Determine the (x, y) coordinate at the center of the cell enclosing the given text.  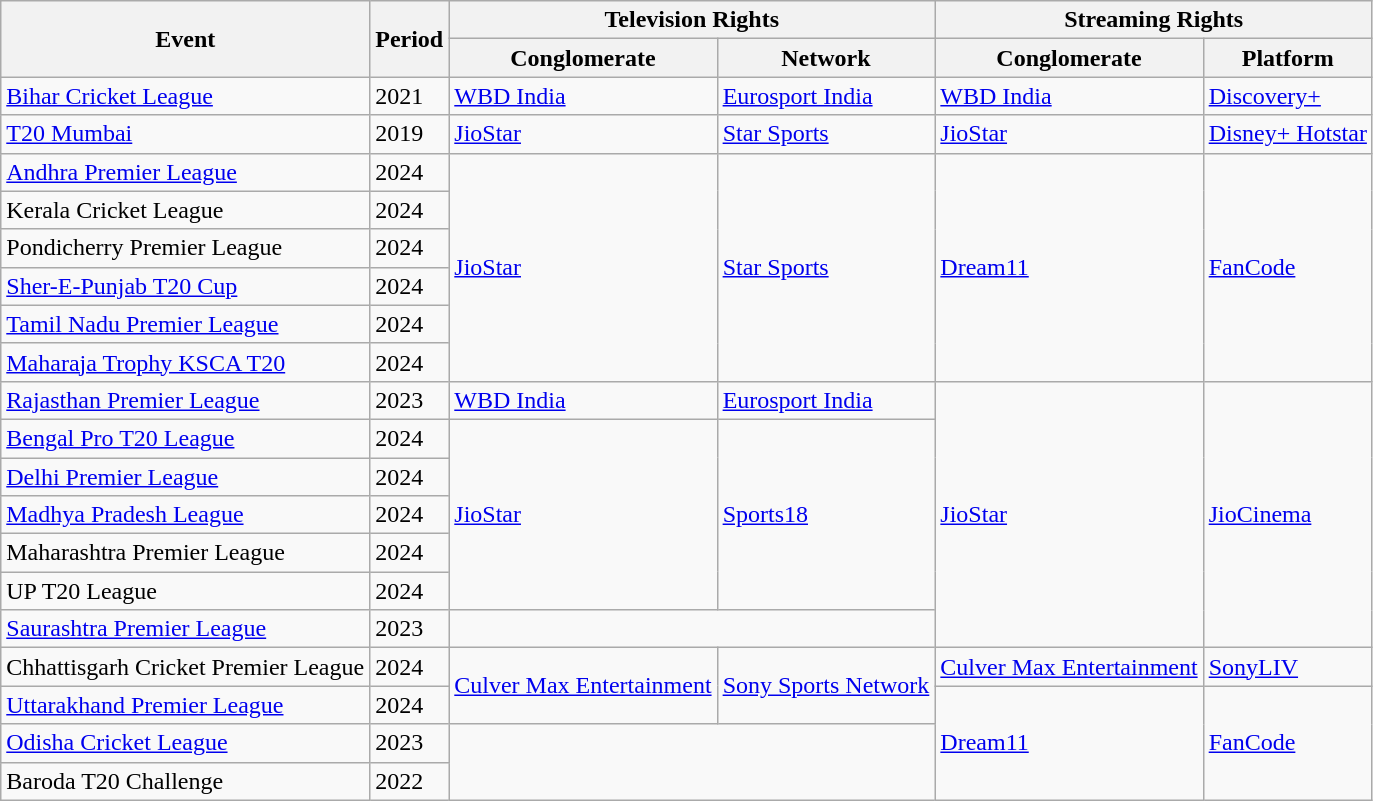
Streaming Rights (1154, 20)
Chhattisgarh Cricket Premier League (186, 667)
Event (186, 39)
Maharashtra Premier League (186, 553)
Tamil Nadu Premier League (186, 324)
UP T20 League (186, 591)
Saurashtra Premier League (186, 629)
Bihar Cricket League (186, 96)
Kerala Cricket League (186, 210)
2019 (410, 134)
Sher-E-Punjab T20 Cup (186, 286)
Sony Sports Network (826, 686)
SonyLIV (1288, 667)
Network (826, 58)
Uttarakhand Premier League (186, 705)
Period (410, 39)
Andhra Premier League (186, 172)
Discovery+ (1288, 96)
Sports18 (826, 514)
Pondicherry Premier League (186, 248)
Madhya Pradesh League (186, 515)
Television Rights (692, 20)
Bengal Pro T20 League (186, 438)
2022 (410, 781)
Maharaja Trophy KSCA T20 (186, 362)
Delhi Premier League (186, 477)
Odisha Cricket League (186, 743)
Rajasthan Premier League (186, 400)
Baroda T20 Challenge (186, 781)
Platform (1288, 58)
Disney+ Hotstar (1288, 134)
2021 (410, 96)
T20 Mumbai (186, 134)
JioCinema (1288, 514)
